Locate the cell with the specified text and output its [X, Y] center coordinate. 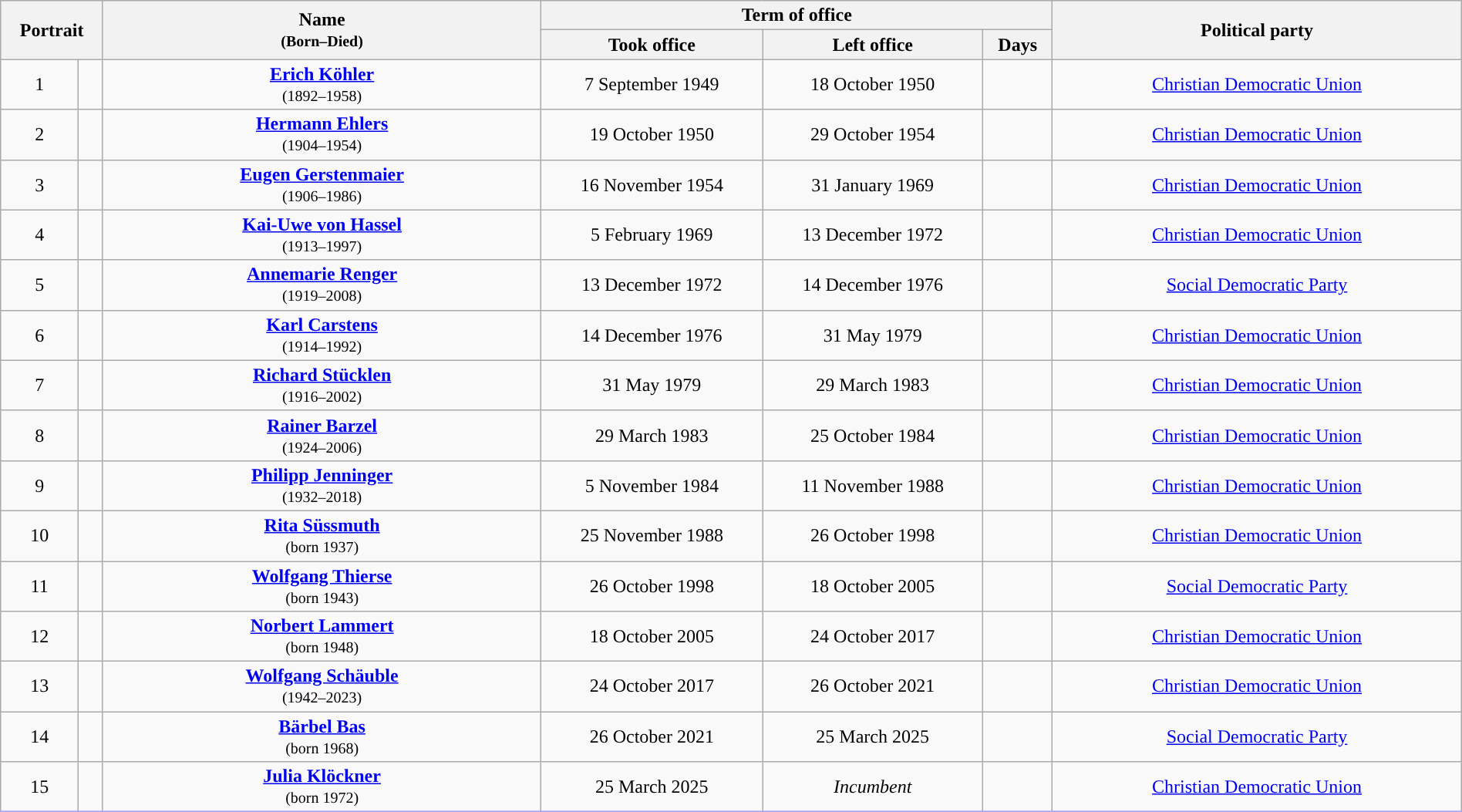
25 October 1984 [873, 435]
Richard Stücklen(1916–2002) [322, 386]
Kai-Uwe von Hassel(1913–1997) [322, 234]
1 [40, 85]
Rainer Barzel(1924–2006) [322, 435]
16 November 1954 [652, 185]
8 [40, 435]
Term of office [797, 15]
Incumbent [873, 787]
Bärbel Bas(born 1968) [322, 737]
10 [40, 535]
Norbert Lammert(born 1948) [322, 637]
Portrait [52, 30]
Wolfgang Thierse(born 1943) [322, 586]
Rita Süssmuth(born 1937) [322, 535]
3 [40, 185]
Days [1018, 45]
5 February 1969 [652, 234]
Name(Born–Died) [322, 30]
Eugen Gerstenmaier(1906–1986) [322, 185]
18 October 1950 [873, 85]
Julia Klöckner(born 1972) [322, 787]
19 October 1950 [652, 134]
Hermann Ehlers(1904–1954) [322, 134]
13 [40, 686]
7 September 1949 [652, 85]
Took office [652, 45]
Political party [1257, 30]
9 [40, 486]
7 [40, 386]
31 January 1969 [873, 185]
Erich Köhler(1892–1958) [322, 85]
Left office [873, 45]
15 [40, 787]
4 [40, 234]
12 [40, 637]
25 November 1988 [652, 535]
29 October 1954 [873, 134]
Annemarie Renger(1919–2008) [322, 285]
11 [40, 586]
Philipp Jenninger(1932–2018) [322, 486]
5 November 1984 [652, 486]
14 [40, 737]
11 November 1988 [873, 486]
2 [40, 134]
Wolfgang Schäuble(1942–2023) [322, 686]
5 [40, 285]
Karl Carstens(1914–1992) [322, 335]
6 [40, 335]
